Extract the [X, Y] coordinate from the center of the cell holding the provided text.  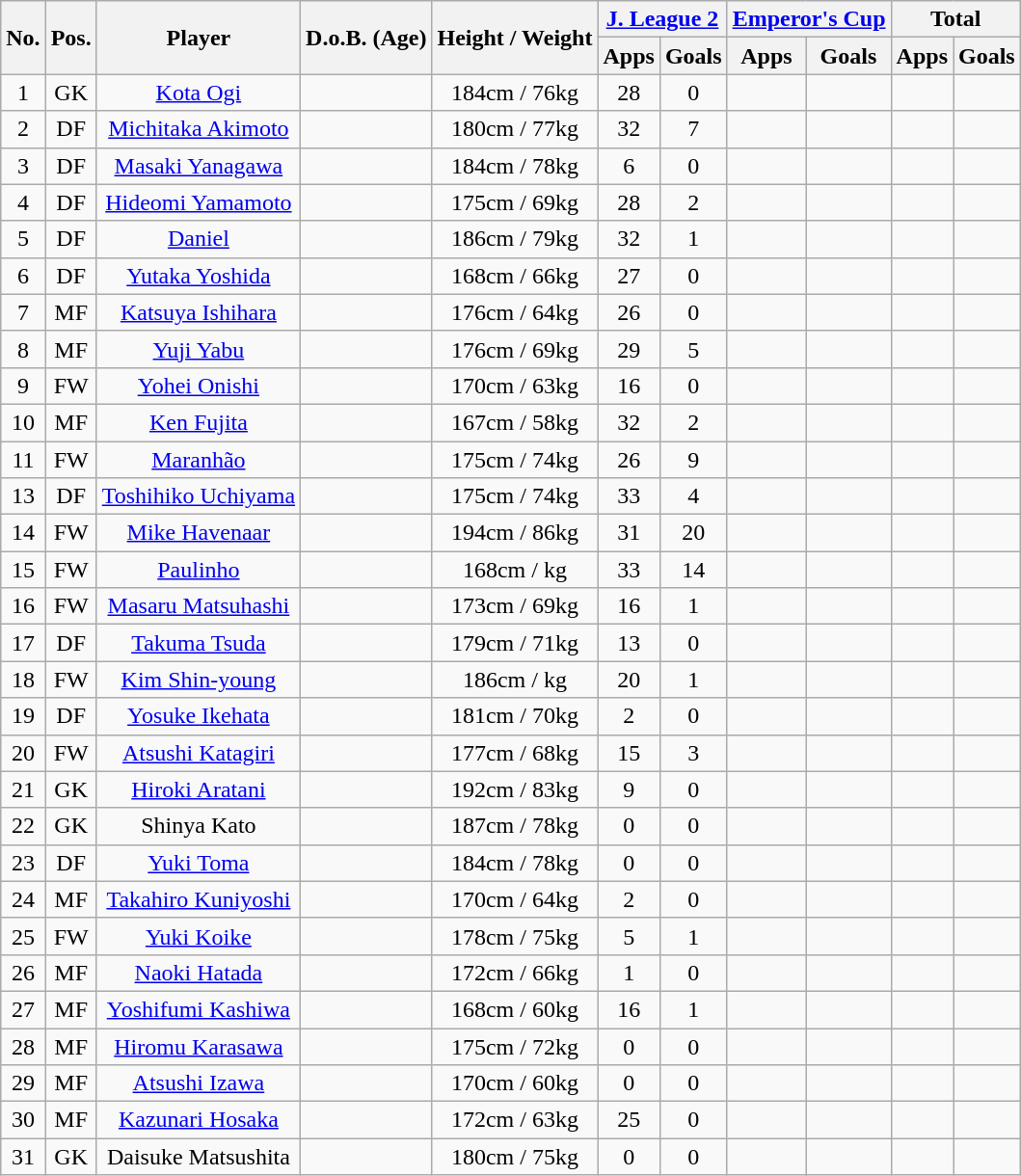
22 [23, 826]
194cm / 86kg [515, 533]
187cm / 78kg [515, 826]
Player [199, 38]
Ken Fujita [199, 422]
170cm / 63kg [515, 386]
179cm / 71kg [515, 643]
D.o.B. (Age) [366, 38]
Total [955, 19]
Kim Shin-young [199, 680]
19 [23, 716]
Naoki Hatada [199, 973]
168cm / 60kg [515, 1009]
Yoshifumi Kashiwa [199, 1009]
178cm / 75kg [515, 936]
Yosuke Ikehata [199, 716]
186cm / kg [515, 680]
173cm / 69kg [515, 606]
Maranhão [199, 460]
192cm / 83kg [515, 789]
Yutaka Yoshida [199, 276]
Paulinho [199, 570]
Hiroki Aratani [199, 789]
Toshihiko Uchiyama [199, 496]
Yuki Koike [199, 936]
Pos. [71, 38]
180cm / 77kg [515, 129]
Yuki Toma [199, 863]
Katsuya Ishihara [199, 312]
Kazunari Hosaka [199, 1120]
184cm / 76kg [515, 93]
Masaki Yanagawa [199, 166]
176cm / 64kg [515, 312]
Daisuke Matsushita [199, 1157]
J. League 2 [662, 19]
Michitaka Akimoto [199, 129]
168cm / kg [515, 570]
170cm / 64kg [515, 899]
11 [23, 460]
Height / Weight [515, 38]
Daniel [199, 239]
167cm / 58kg [515, 422]
18 [23, 680]
24 [23, 899]
Mike Havenaar [199, 533]
21 [23, 789]
Emperor's Cup [809, 19]
Masaru Matsuhashi [199, 606]
186cm / 79kg [515, 239]
Hideomi Yamamoto [199, 202]
10 [23, 422]
Kota Ogi [199, 93]
170cm / 60kg [515, 1083]
Yuji Yabu [199, 349]
Shinya Kato [199, 826]
168cm / 66kg [515, 276]
181cm / 70kg [515, 716]
Yohei Onishi [199, 386]
Atsushi Izawa [199, 1083]
No. [23, 38]
30 [23, 1120]
Takahiro Kuniyoshi [199, 899]
172cm / 63kg [515, 1120]
Hiromu Karasawa [199, 1046]
23 [23, 863]
175cm / 69kg [515, 202]
Atsushi Katagiri [199, 753]
Takuma Tsuda [199, 643]
175cm / 72kg [515, 1046]
180cm / 75kg [515, 1157]
8 [23, 349]
177cm / 68kg [515, 753]
176cm / 69kg [515, 349]
172cm / 66kg [515, 973]
17 [23, 643]
